Search for the cell housing the specified text and yield its [x, y] center coordinate. 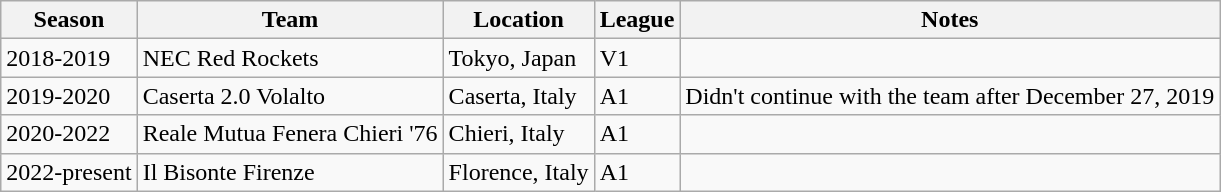
2019-2020 [69, 96]
2020-2022 [69, 134]
Caserta, Italy [518, 96]
Season [69, 20]
Tokyo, Japan [518, 58]
League [637, 20]
Florence, Italy [518, 172]
V1 [637, 58]
Il Bisonte Firenze [290, 172]
2018-2019 [69, 58]
NEC Red Rockets [290, 58]
Chieri, Italy [518, 134]
Reale Mutua Fenera Chieri '76 [290, 134]
Didn't continue with the team after December 27, 2019 [950, 96]
Notes [950, 20]
Caserta 2.0 Volalto [290, 96]
2022-present [69, 172]
Location [518, 20]
Team [290, 20]
